Determine the (X, Y) coordinate at the center of the cell enclosing the given text.  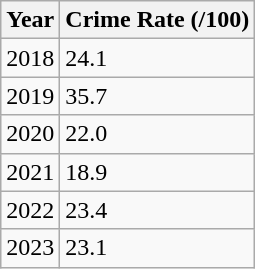
22.0 (158, 134)
18.9 (158, 172)
2022 (30, 210)
24.1 (158, 58)
2021 (30, 172)
Year (30, 20)
2020 (30, 134)
2019 (30, 96)
2023 (30, 248)
Crime Rate (/100) (158, 20)
23.1 (158, 248)
35.7 (158, 96)
2018 (30, 58)
23.4 (158, 210)
